Scan for the cell matching the given text and deliver its (x, y) coordinate at center. 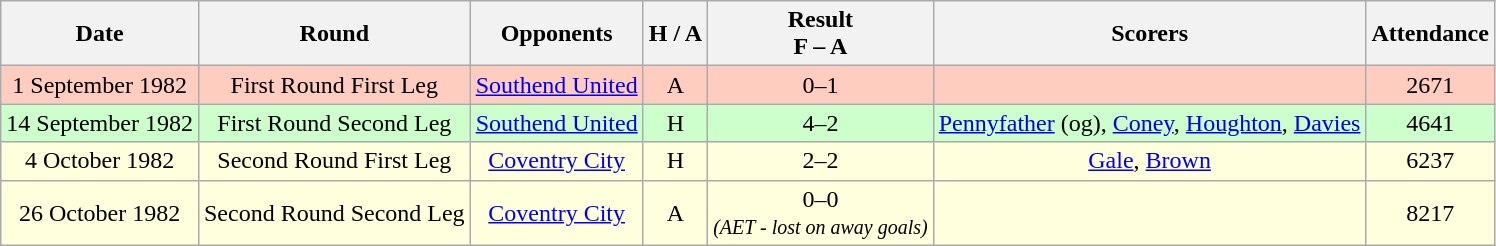
H / A (675, 34)
Gale, Brown (1150, 161)
4–2 (821, 123)
14 September 1982 (100, 123)
Attendance (1430, 34)
0–0 (AET - lost on away goals) (821, 212)
Second Round First Leg (334, 161)
6237 (1430, 161)
Pennyfather (og), Coney, Houghton, Davies (1150, 123)
1 September 1982 (100, 85)
ResultF – A (821, 34)
First Round Second Leg (334, 123)
Round (334, 34)
Opponents (556, 34)
First Round First Leg (334, 85)
8217 (1430, 212)
2671 (1430, 85)
Second Round Second Leg (334, 212)
4 October 1982 (100, 161)
26 October 1982 (100, 212)
Scorers (1150, 34)
2–2 (821, 161)
Date (100, 34)
4641 (1430, 123)
0–1 (821, 85)
